Capture the cell that displays the provided text and extract its [x, y] central coordinate. 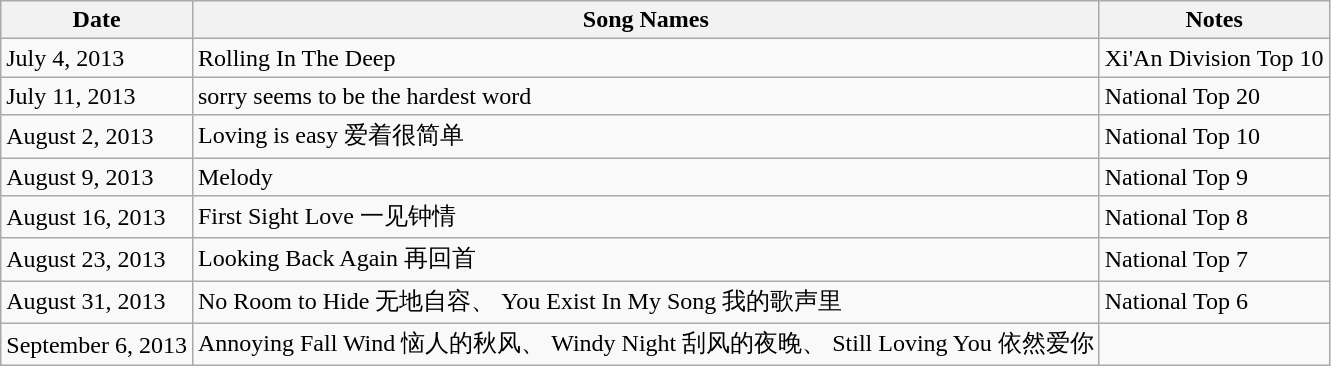
Looking Back Again 再回首 [646, 260]
August 23, 2013 [97, 260]
July 4, 2013 [97, 58]
No Room to Hide 无地自容、 You Exist In My Song 我的歌声里 [646, 302]
Date [97, 20]
First Sight Love 一见钟情 [646, 218]
August 16, 2013 [97, 218]
Notes [1214, 20]
National Top 8 [1214, 218]
National Top 7 [1214, 260]
August 9, 2013 [97, 177]
Song Names [646, 20]
National Top 20 [1214, 96]
Loving is easy 爱着很简单 [646, 136]
Annoying Fall Wind 恼人的秋风、 Windy Night 刮风的夜晚、 Still Loving You 依然爱你 [646, 344]
National Top 10 [1214, 136]
National Top 9 [1214, 177]
September 6, 2013 [97, 344]
National Top 6 [1214, 302]
July 11, 2013 [97, 96]
Melody [646, 177]
August 31, 2013 [97, 302]
sorry seems to be the hardest word [646, 96]
Xi'An Division Top 10 [1214, 58]
Rolling In The Deep [646, 58]
August 2, 2013 [97, 136]
